Search for the cell housing the specified text and yield its [X, Y] center coordinate. 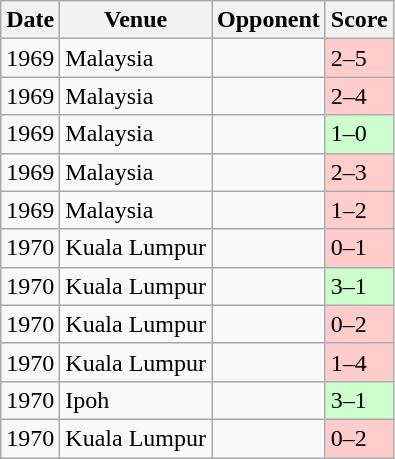
2–4 [359, 96]
2–5 [359, 58]
2–3 [359, 172]
Score [359, 20]
Ipoh [136, 400]
Venue [136, 20]
Opponent [269, 20]
0–1 [359, 248]
1–2 [359, 210]
1–0 [359, 134]
Date [30, 20]
1–4 [359, 362]
